Pinpoint the cell where the given text exists, returning its [X, Y] midpoint coordinate. 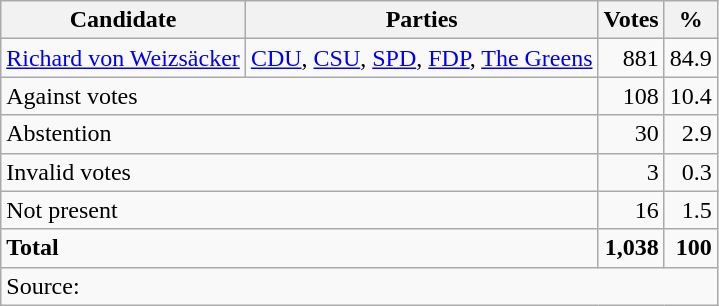
Richard von Weizsäcker [124, 58]
1,038 [631, 248]
1.5 [690, 210]
Not present [300, 210]
Total [300, 248]
Abstention [300, 134]
10.4 [690, 96]
30 [631, 134]
Against votes [300, 96]
2.9 [690, 134]
0.3 [690, 172]
Votes [631, 20]
100 [690, 248]
Source: [360, 286]
3 [631, 172]
108 [631, 96]
84.9 [690, 58]
881 [631, 58]
Invalid votes [300, 172]
% [690, 20]
Candidate [124, 20]
Parties [422, 20]
16 [631, 210]
CDU, CSU, SPD, FDP, The Greens [422, 58]
